Identify which cell holds the provided text, then report its (x, y) central coordinate. 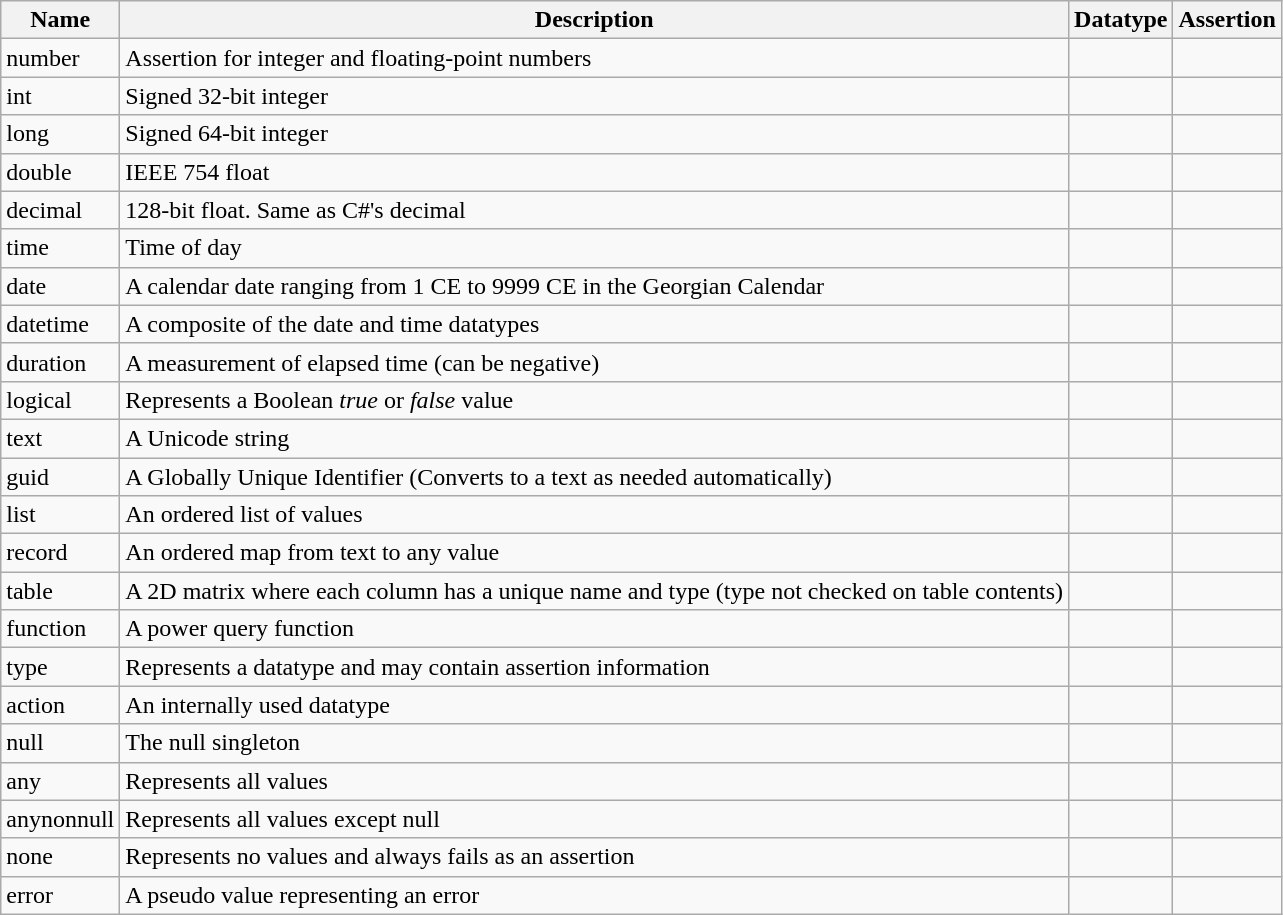
time (60, 248)
Signed 64-bit integer (594, 134)
An ordered list of values (594, 515)
A Globally Unique Identifier (Converts to a text as needed automatically) (594, 477)
date (60, 286)
action (60, 705)
type (60, 667)
Time of day (594, 248)
any (60, 781)
A Unicode string (594, 438)
A measurement of elapsed time (can be negative) (594, 362)
datetime (60, 324)
Assertion (1227, 20)
128-bit float. Same as C#'s decimal (594, 210)
A calendar date ranging from 1 CE to 9999 CE in the Georgian Calendar (594, 286)
error (60, 895)
IEEE 754 float (594, 172)
null (60, 743)
anynonnull (60, 819)
A pseudo value representing an error (594, 895)
function (60, 629)
A 2D matrix where each column has a unique name and type (type not checked on table contents) (594, 591)
The null singleton (594, 743)
Assertion for integer and floating-point numbers (594, 58)
table (60, 591)
Represents all values except null (594, 819)
Represents a Boolean true or false value (594, 400)
Datatype (1121, 20)
logical (60, 400)
duration (60, 362)
Description (594, 20)
long (60, 134)
double (60, 172)
Represents no values and always fails as an assertion (594, 857)
A power query function (594, 629)
Name (60, 20)
int (60, 96)
list (60, 515)
Represents a datatype and may contain assertion information (594, 667)
An internally used datatype (594, 705)
A composite of the date and time datatypes (594, 324)
none (60, 857)
Signed 32-bit integer (594, 96)
guid (60, 477)
An ordered map from text to any value (594, 553)
record (60, 553)
number (60, 58)
text (60, 438)
Represents all values (594, 781)
decimal (60, 210)
